Provide the [X, Y] coordinate of the cell's center where the given text is located.  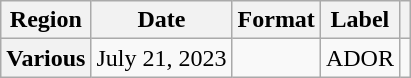
Format [276, 20]
Region [46, 20]
July 21, 2023 [162, 58]
ADOR [360, 58]
Label [360, 20]
Date [162, 20]
Various [46, 58]
